Capture the cell that displays the provided text and extract its [x, y] central coordinate. 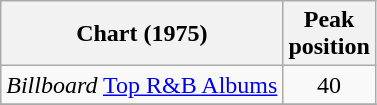
Billboard Top R&B Albums [142, 85]
40 [329, 85]
Chart (1975) [142, 34]
Peakposition [329, 34]
